Pinpoint the cell where the given text exists, returning its [x, y] midpoint coordinate. 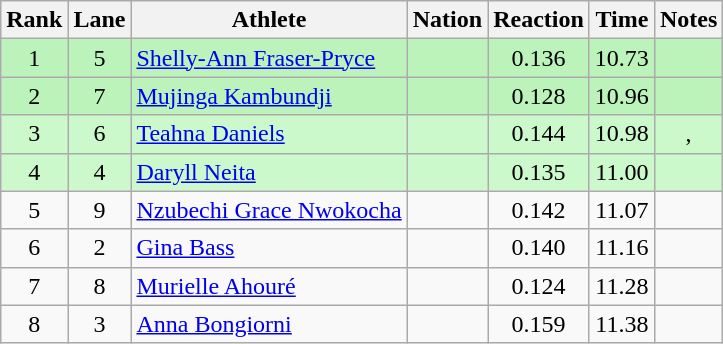
0.159 [539, 324]
11.07 [622, 210]
0.140 [539, 248]
10.96 [622, 96]
Lane [100, 20]
0.135 [539, 172]
Rank [34, 20]
0.142 [539, 210]
Teahna Daniels [269, 134]
Gina Bass [269, 248]
0.128 [539, 96]
0.144 [539, 134]
11.16 [622, 248]
10.98 [622, 134]
11.38 [622, 324]
9 [100, 210]
0.136 [539, 58]
Athlete [269, 20]
Nzubechi Grace Nwokocha [269, 210]
Nation [447, 20]
0.124 [539, 286]
Notes [688, 20]
1 [34, 58]
Daryll Neita [269, 172]
Mujinga Kambundji [269, 96]
Anna Bongiorni [269, 324]
Reaction [539, 20]
Murielle Ahouré [269, 286]
10.73 [622, 58]
Time [622, 20]
11.00 [622, 172]
, [688, 134]
11.28 [622, 286]
Shelly-Ann Fraser-Pryce [269, 58]
